Identify which cell holds the provided text, then report its (X, Y) central coordinate. 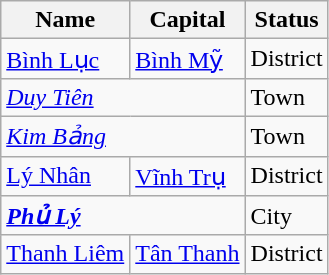
Name (66, 20)
City (286, 216)
Tân Thanh (188, 254)
Kim Bảng (123, 136)
Duy Tiên (123, 97)
Phủ Lý (123, 216)
Bình Lục (66, 59)
Bình Mỹ (188, 59)
Thanh Liêm (66, 254)
Lý Nhân (66, 176)
Capital (188, 20)
Status (286, 20)
Vĩnh Trụ (188, 176)
